From the cell containing the given text, extract its center point as [x, y] coordinate. 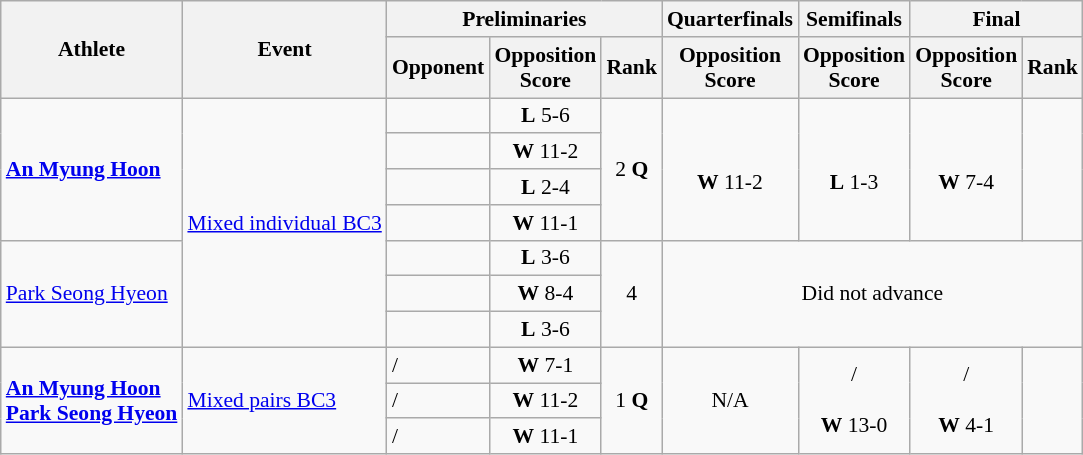
4 [632, 294]
Event [284, 50]
An Myung Hoon [92, 169]
Quarterfinals [730, 19]
Final [996, 19]
W 8-4 [545, 294]
L 1-3 [854, 169]
/ W 4-1 [966, 400]
2 Q [632, 169]
Park Seong Hyeon [92, 294]
L 5-6 [545, 116]
Opponent [438, 68]
W 7-1 [545, 365]
An Myung Hoon Park Seong Hyeon [92, 400]
Athlete [92, 50]
1 Q [632, 400]
Mixed individual BC3 [284, 222]
N/A [730, 400]
Did not advance [872, 294]
Semifinals [854, 19]
W 7-4 [966, 169]
/ W 13-0 [854, 400]
Preliminaries [524, 19]
L 2-4 [545, 187]
Mixed pairs BC3 [284, 400]
